Output the [x, y] coordinate of the center of the cell containing the given text.  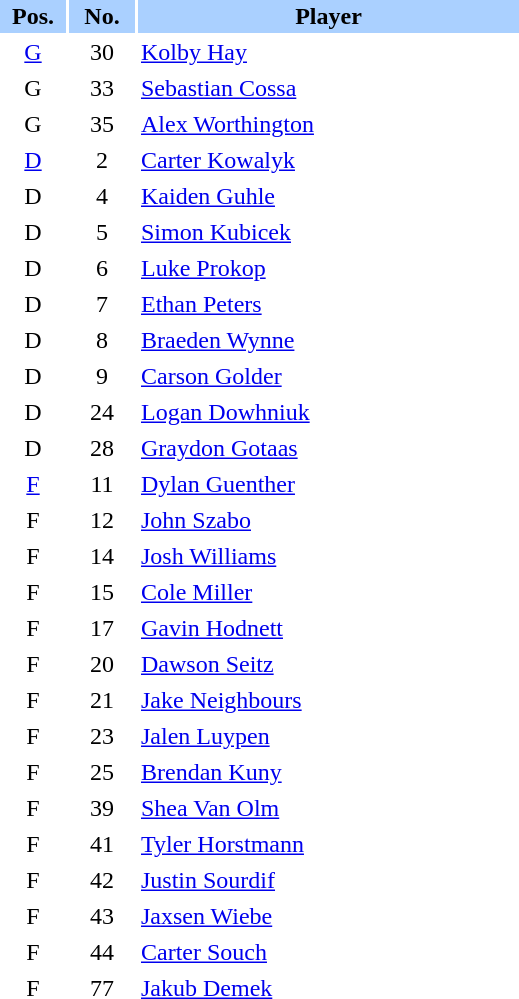
9 [102, 376]
Gavin Hodnett [328, 628]
John Szabo [328, 520]
8 [102, 340]
Cole Miller [328, 592]
30 [102, 52]
33 [102, 88]
Graydon Gotaas [328, 448]
Luke Prokop [328, 268]
Ethan Peters [328, 304]
Alex Worthington [328, 124]
5 [102, 232]
Jaxsen Wiebe [328, 916]
23 [102, 736]
12 [102, 520]
Jalen Luypen [328, 736]
11 [102, 484]
43 [102, 916]
Carson Golder [328, 376]
Carter Kowalyk [328, 160]
6 [102, 268]
Dawson Seitz [328, 664]
Justin Sourdif [328, 880]
Player [328, 16]
42 [102, 880]
Kolby Hay [328, 52]
44 [102, 952]
Pos. [33, 16]
7 [102, 304]
25 [102, 772]
No. [102, 16]
Josh Williams [328, 556]
Carter Souch [328, 952]
21 [102, 700]
Jake Neighbours [328, 700]
Dylan Guenther [328, 484]
Shea Van Olm [328, 808]
Logan Dowhniuk [328, 412]
35 [102, 124]
Simon Kubicek [328, 232]
24 [102, 412]
Braeden Wynne [328, 340]
15 [102, 592]
28 [102, 448]
Sebastian Cossa [328, 88]
Kaiden Guhle [328, 196]
14 [102, 556]
2 [102, 160]
Tyler Horstmann [328, 844]
41 [102, 844]
Brendan Kuny [328, 772]
39 [102, 808]
20 [102, 664]
4 [102, 196]
17 [102, 628]
